Capture the cell that displays the provided text and extract its (X, Y) central coordinate. 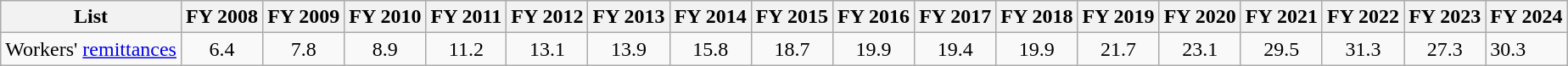
FY 2008 (221, 17)
18.7 (792, 49)
FY 2020 (1200, 17)
21.7 (1118, 49)
FY 2015 (792, 17)
FY 2021 (1281, 17)
13.1 (547, 49)
31.3 (1363, 49)
7.8 (304, 49)
FY 2009 (304, 17)
List (92, 17)
8.9 (385, 49)
11.2 (467, 49)
FY 2023 (1445, 17)
FY 2014 (710, 17)
30.3 (1526, 49)
23.1 (1200, 49)
FY 2019 (1118, 17)
FY 2013 (629, 17)
FY 2017 (955, 17)
FY 2011 (467, 17)
27.3 (1445, 49)
FY 2024 (1526, 17)
FY 2012 (547, 17)
FY 2010 (385, 17)
15.8 (710, 49)
19.4 (955, 49)
6.4 (221, 49)
13.9 (629, 49)
FY 2022 (1363, 17)
FY 2018 (1037, 17)
Workers' remittances (92, 49)
FY 2016 (873, 17)
29.5 (1281, 49)
